For the text-containing cell, return its midpoint in (X, Y) coordinate format. 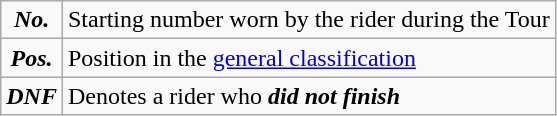
Starting number worn by the rider during the Tour (308, 20)
Position in the general classification (308, 58)
No. (32, 20)
Denotes a rider who did not finish (308, 96)
DNF (32, 96)
Pos. (32, 58)
